Capture the cell that displays the provided text and extract its (X, Y) central coordinate. 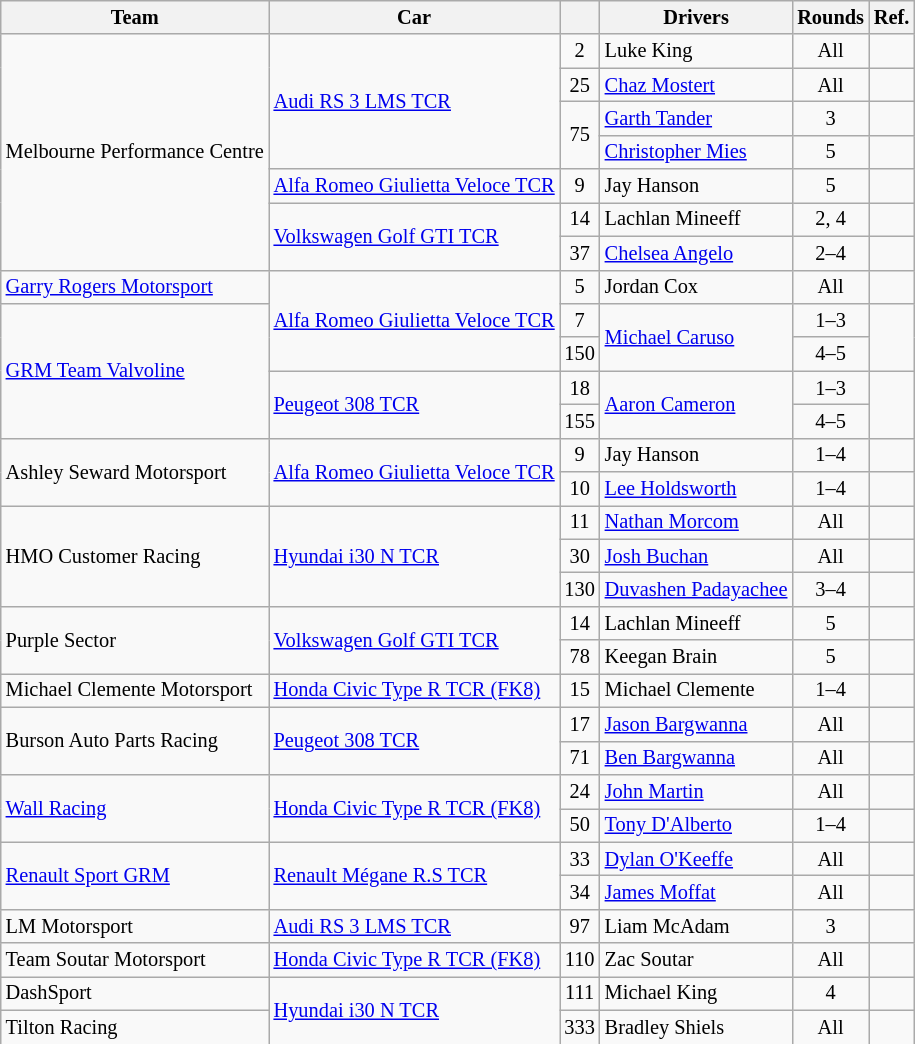
DashSport (135, 993)
Dylan O'Keeffe (696, 859)
7 (580, 320)
37 (580, 253)
Christopher Mies (696, 152)
Melbourne Performance Centre (135, 152)
11 (580, 522)
Team Soutar Motorsport (135, 960)
Aaron Cameron (696, 404)
Tilton Racing (135, 1027)
Ashley Seward Motorsport (135, 472)
Renault Mégane R.S TCR (414, 876)
15 (580, 690)
24 (580, 791)
Renault Sport GRM (135, 876)
Wall Racing (135, 808)
Zac Soutar (696, 960)
Nathan Morcom (696, 522)
Car (414, 17)
Josh Buchan (696, 556)
Luke King (696, 51)
75 (580, 134)
111 (580, 993)
Michael Caruso (696, 336)
Ref. (892, 17)
110 (580, 960)
Purple Sector (135, 640)
97 (580, 926)
Drivers (696, 17)
2 (580, 51)
2, 4 (830, 219)
Michael Clemente (696, 690)
34 (580, 892)
17 (580, 724)
Burson Auto Parts Racing (135, 740)
25 (580, 85)
3–4 (830, 589)
HMO Customer Racing (135, 556)
Chelsea Angelo (696, 253)
Garth Tander (696, 118)
Liam McAdam (696, 926)
30 (580, 556)
Bradley Shiels (696, 1027)
Ben Bargwanna (696, 758)
Michael Clemente Motorsport (135, 690)
Lee Holdsworth (696, 489)
33 (580, 859)
Jason Bargwanna (696, 724)
71 (580, 758)
130 (580, 589)
Chaz Mostert (696, 85)
78 (580, 657)
Jordan Cox (696, 287)
John Martin (696, 791)
Tony D'Alberto (696, 825)
18 (580, 388)
James Moffat (696, 892)
Michael King (696, 993)
50 (580, 825)
Duvashen Padayachee (696, 589)
LM Motorsport (135, 926)
Team (135, 17)
GRM Team Valvoline (135, 370)
155 (580, 421)
10 (580, 489)
2–4 (830, 253)
Garry Rogers Motorsport (135, 287)
Rounds (830, 17)
150 (580, 354)
Keegan Brain (696, 657)
333 (580, 1027)
4 (830, 993)
